Output the (X, Y) coordinate of the center of the cell containing the given text.  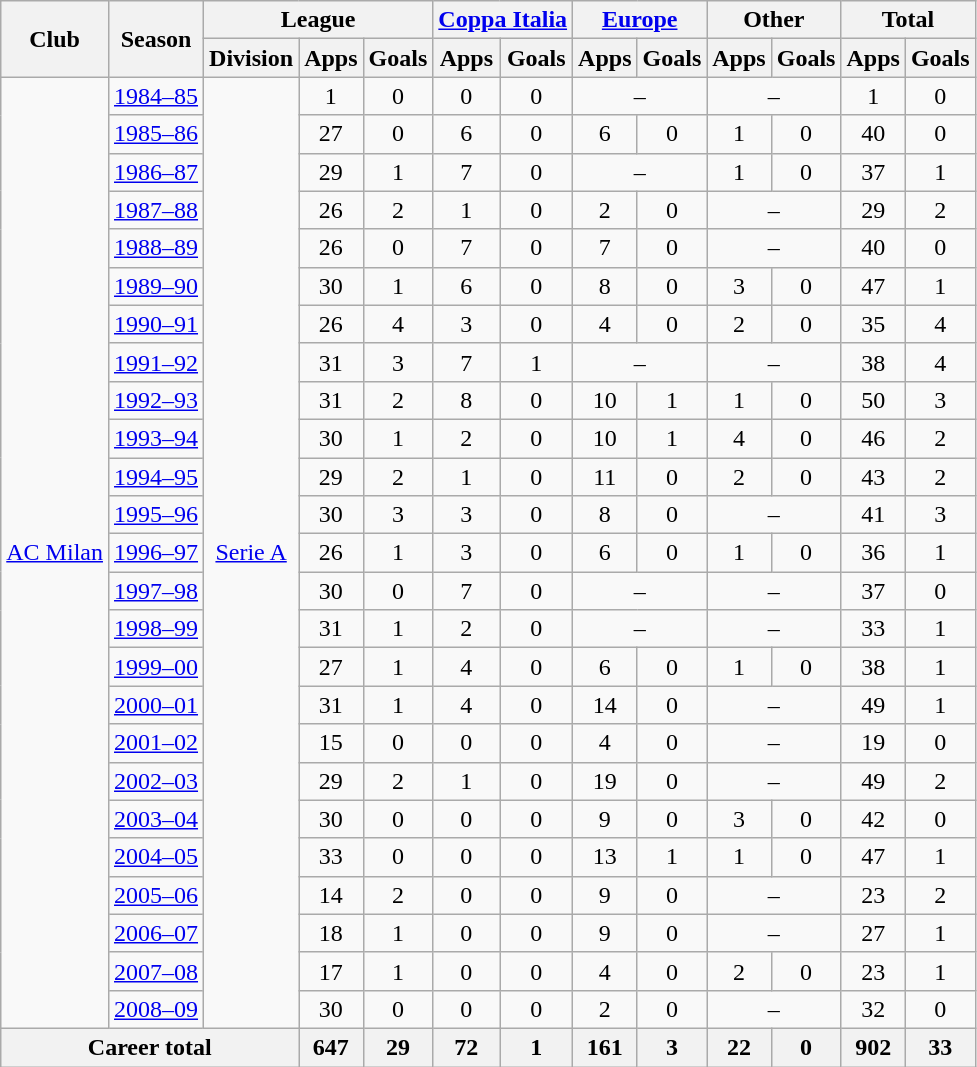
2004–05 (156, 857)
1997–98 (156, 591)
1992–93 (156, 400)
902 (873, 1047)
2000–01 (156, 705)
Career total (150, 1047)
Other (774, 20)
1989–90 (156, 286)
647 (331, 1047)
2003–04 (156, 819)
1993–94 (156, 438)
League (318, 20)
Season (156, 39)
15 (331, 743)
1999–00 (156, 667)
161 (605, 1047)
46 (873, 438)
AC Milan (55, 553)
2005–06 (156, 895)
1986–87 (156, 172)
Club (55, 39)
1987–88 (156, 210)
Coppa Italia (503, 20)
1996–97 (156, 553)
2006–07 (156, 933)
41 (873, 515)
13 (605, 857)
Division (252, 58)
Europe (640, 20)
1988–89 (156, 248)
36 (873, 553)
50 (873, 400)
1984–85 (156, 96)
2001–02 (156, 743)
2007–08 (156, 971)
2002–03 (156, 781)
32 (873, 1009)
1985–86 (156, 134)
11 (605, 477)
Total (908, 20)
Serie A (252, 553)
2008–09 (156, 1009)
72 (466, 1047)
1991–92 (156, 362)
1995–96 (156, 515)
1998–99 (156, 629)
1990–91 (156, 324)
35 (873, 324)
42 (873, 819)
18 (331, 933)
22 (739, 1047)
43 (873, 477)
17 (331, 971)
1994–95 (156, 477)
